Search for the cell housing the specified text and yield its [x, y] center coordinate. 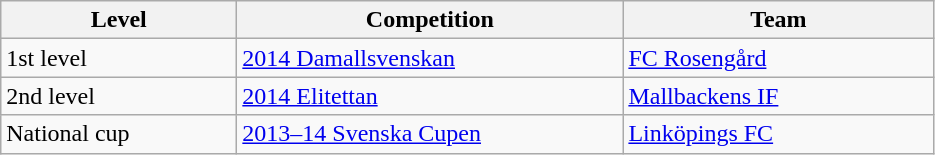
2014 Damallsvenskan [430, 58]
2013–14 Svenska Cupen [430, 134]
1st level [119, 58]
Linköpings FC [778, 134]
2nd level [119, 96]
Level [119, 20]
National cup [119, 134]
Mallbackens IF [778, 96]
Competition [430, 20]
Team [778, 20]
FC Rosengård [778, 58]
2014 Elitettan [430, 96]
